Identify which cell holds the provided text, then report its [X, Y] central coordinate. 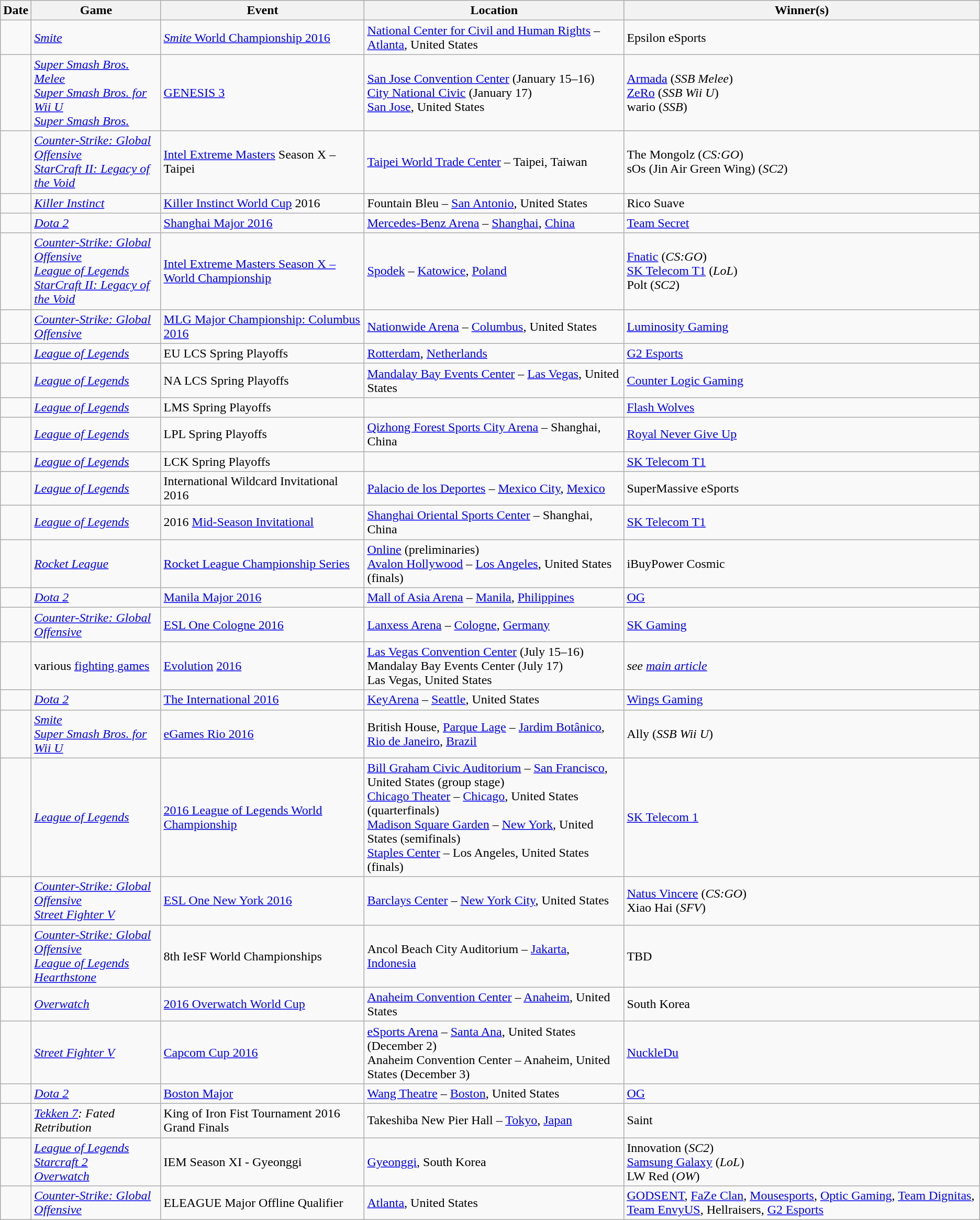
GODSENT, FaZe Clan, Mousesports, Optic Gaming, Team Dignitas, Team EnvyUS, Hellraisers, G2 Esports [802, 1203]
Wang Theatre – Boston, United States [494, 1093]
Overwatch [96, 1004]
GENESIS 3 [263, 93]
Counter-Strike: Global Offensive StarCraft II: Legacy of the Void [96, 162]
Las Vegas Convention Center (July 15–16) Mandalay Bay Events Center (July 17) Las Vegas, United States [494, 666]
Palacio de los Deportes – Mexico City, Mexico [494, 489]
International Wildcard Invitational 2016 [263, 489]
eSports Arena – Santa Ana, United States (December 2) Anaheim Convention Center – Anaheim, United States (December 3) [494, 1052]
Rocket League Championship Series [263, 564]
2016 Mid-Season Invitational [263, 522]
Counter-Strike: Global Offensive League of Legends Hearthstone [96, 956]
Barclays Center – New York City, United States [494, 901]
Online (preliminaries)Avalon Hollywood – Los Angeles, United States (finals) [494, 564]
Counter-Strike: Global Offensive Street Fighter V [96, 901]
2016 Overwatch World Cup [263, 1004]
Rotterdam, Netherlands [494, 353]
Team Secret [802, 223]
Innovation (SC2) Samsung Galaxy (LoL) LW Red (OW) [802, 1162]
LMS Spring Playoffs [263, 407]
Smite World Championship 2016 [263, 38]
Mercedes-Benz Arena – Shanghai, China [494, 223]
Location [494, 10]
ESL One Cologne 2016 [263, 625]
Rico Suave [802, 203]
ESL One New York 2016 [263, 901]
San Jose Convention Center (January 15–16) City National Civic (January 17) San Jose, United States [494, 93]
Counter Logic Gaming [802, 380]
Nationwide Arena – Columbus, United States [494, 327]
IEM Season XI - Gyeonggi [263, 1162]
Tekken 7: Fated Retribution [96, 1120]
Manila Major 2016 [263, 598]
Capcom Cup 2016 [263, 1052]
iBuyPower Cosmic [802, 564]
Winner(s) [802, 10]
Game [96, 10]
Street Fighter V [96, 1052]
SuperMassive eSports [802, 489]
8th IeSF World Championships [263, 956]
British House, Parque Lage – Jardim Botânico, Rio de Janeiro, Brazil [494, 734]
Shanghai Major 2016 [263, 223]
Wings Gaming [802, 700]
Spodek – Katowice, Poland [494, 271]
NuckleDu [802, 1052]
Boston Major [263, 1093]
Saint [802, 1120]
Luminosity Gaming [802, 327]
The Mongolz (CS:GO)sOs (Jin Air Green Wing) (SC2) [802, 162]
Event [263, 10]
Royal Never Give Up [802, 434]
Mall of Asia Arena – Manila, Philippines [494, 598]
Smite Super Smash Bros. for Wii U [96, 734]
EU LCS Spring Playoffs [263, 353]
King of Iron Fist Tournament 2016 Grand Finals [263, 1120]
Flash Wolves [802, 407]
Evolution 2016 [263, 666]
Smite [96, 38]
Shanghai Oriental Sports Center – Shanghai, China [494, 522]
Killer Instinct [96, 203]
G2 Esports [802, 353]
ELEAGUE Major Offline Qualifier [263, 1203]
Natus Vincere (CS:GO) Xiao Hai (SFV) [802, 901]
Ally (SSB Wii U) [802, 734]
Fountain Bleu – San Antonio, United States [494, 203]
Takeshiba New Pier Hall – Tokyo, Japan [494, 1120]
LCK Spring Playoffs [263, 461]
Intel Extreme Masters Season X – World Championship [263, 271]
NA LCS Spring Playoffs [263, 380]
see main article [802, 666]
MLG Major Championship: Columbus 2016 [263, 327]
Intel Extreme Masters Season X – Taipei [263, 162]
National Center for Civil and Human Rights – Atlanta, United States [494, 38]
Anaheim Convention Center – Anaheim, United States [494, 1004]
Counter-Strike: Global Offensive League of Legends StarCraft II: Legacy of the Void [96, 271]
League of LegendsStarcraft 2Overwatch [96, 1162]
SK Telecom 1 [802, 818]
Super Smash Bros. Melee Super Smash Bros. for Wii U Super Smash Bros. [96, 93]
LPL Spring Playoffs [263, 434]
Killer Instinct World Cup 2016 [263, 203]
Rocket League [96, 564]
Date [16, 10]
eGames Rio 2016 [263, 734]
Taipei World Trade Center – Taipei, Taiwan [494, 162]
TBD [802, 956]
Fnatic (CS:GO) SK Telecom T1 (LoL) Polt (SC2) [802, 271]
South Korea [802, 1004]
Atlanta, United States [494, 1203]
2016 League of Legends World Championship [263, 818]
SK Gaming [802, 625]
KeyArena – Seattle, United States [494, 700]
Ancol Beach City Auditorium – Jakarta, Indonesia [494, 956]
Epsilon eSports [802, 38]
Lanxess Arena – Cologne, Germany [494, 625]
The International 2016 [263, 700]
Armada (SSB Melee) ZeRo (SSB Wii U) wario (SSB) [802, 93]
Gyeonggi, South Korea [494, 1162]
various fighting games [96, 666]
Mandalay Bay Events Center – Las Vegas, United States [494, 380]
Qizhong Forest Sports City Arena – Shanghai, China [494, 434]
